From the cell containing the given text, extract its center point as [X, Y] coordinate. 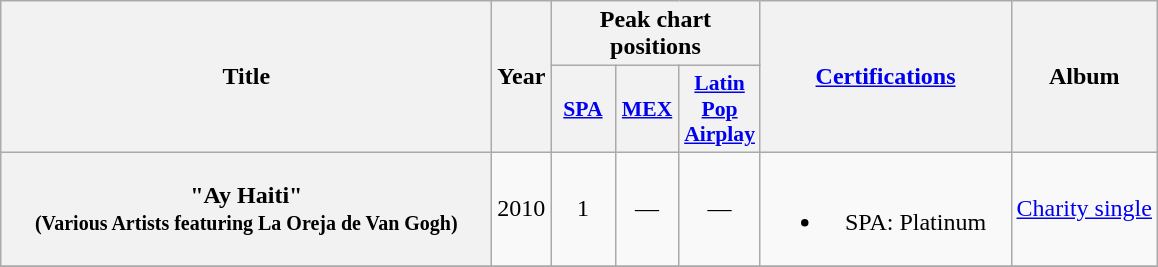
"Ay Haiti"(Various Artists featuring La Oreja de Van Gogh) [246, 208]
Latin Pop Airplay [720, 110]
2010 [522, 208]
SPA [583, 110]
Charity single [1084, 208]
Peak chart positions [656, 34]
Year [522, 77]
Title [246, 77]
SPA: Platinum [886, 208]
Album [1084, 77]
MEX [647, 110]
1 [583, 208]
Certifications [886, 77]
